Extract the (x, y) coordinate from the center of the cell holding the provided text.  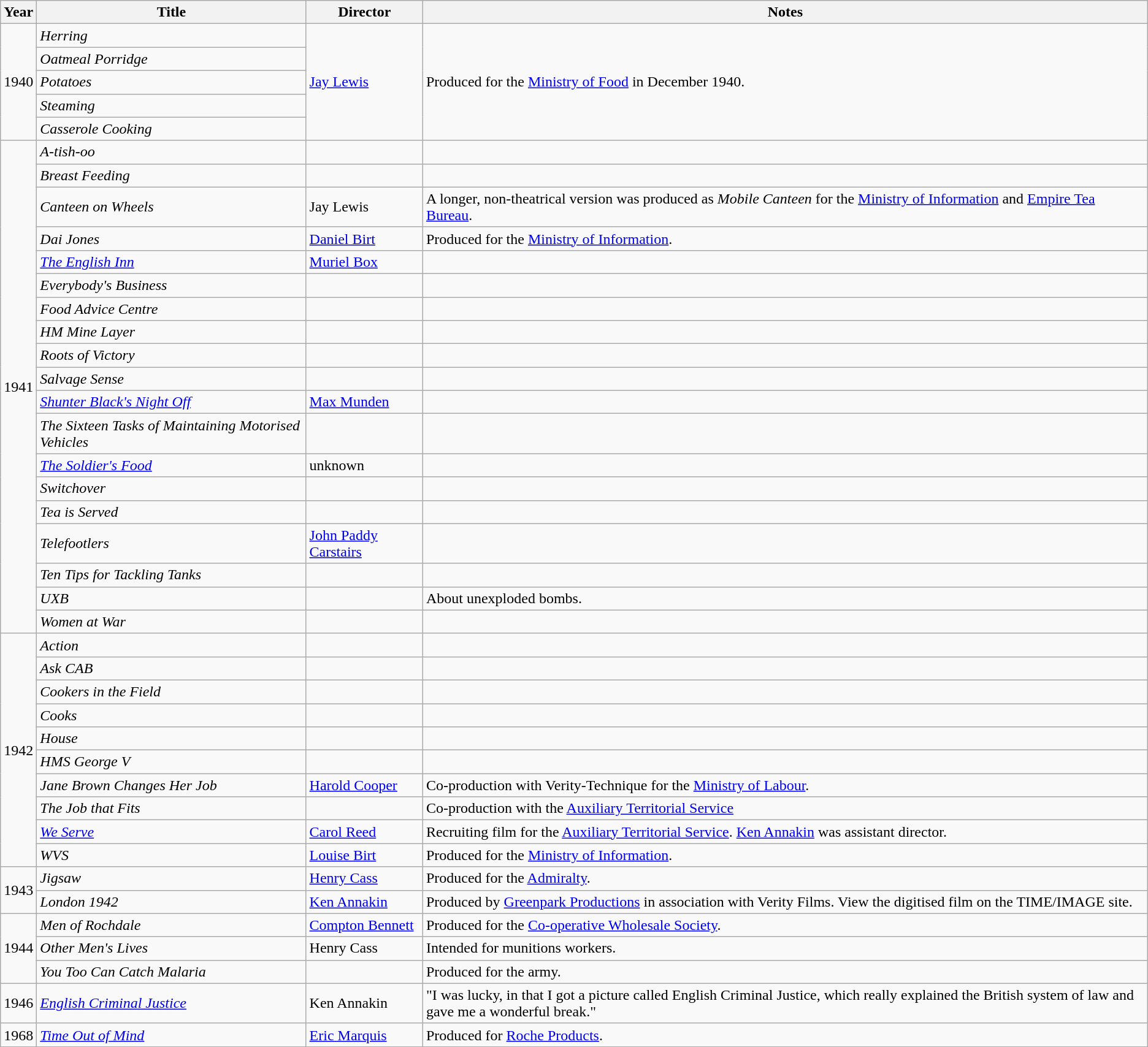
Recruiting film for the Auxiliary Territorial Service. Ken Annakin was assistant director. (785, 832)
Other Men's Lives (172, 948)
Women at War (172, 622)
Ten Tips for Tackling Tanks (172, 575)
Louise Birt (364, 855)
Time Out of Mind (172, 1035)
1941 (18, 387)
HMS George V (172, 762)
Year (18, 12)
The Soldier's Food (172, 465)
Roots of Victory (172, 356)
A longer, non-theatrical version was produced as Mobile Canteen for the Ministry of Information and Empire Tea Bureau. (785, 207)
Herring (172, 36)
Carol Reed (364, 832)
Food Advice Centre (172, 308)
1940 (18, 82)
Casserole Cooking (172, 129)
1944 (18, 948)
Breast Feeding (172, 175)
Action (172, 645)
Title (172, 12)
Co-production with Verity-Technique for the Ministry of Labour. (785, 785)
A-tish-oo (172, 152)
Men of Rochdale (172, 925)
Everybody's Business (172, 285)
London 1942 (172, 902)
The Sixteen Tasks of Maintaining Motorised Vehicles (172, 434)
1943 (18, 890)
About unexploded bombs. (785, 598)
Salvage Sense (172, 379)
House (172, 739)
The Job that Fits (172, 809)
HM Mine Layer (172, 332)
Produced for the Ministry of Food in December 1940. (785, 82)
Jane Brown Changes Her Job (172, 785)
UXB (172, 598)
Harold Cooper (364, 785)
Compton Bennett (364, 925)
Steaming (172, 105)
Canteen on Wheels (172, 207)
Ask CAB (172, 668)
The English Inn (172, 262)
English Criminal Justice (172, 1003)
Intended for munitions workers. (785, 948)
Telefootlers (172, 543)
Potatoes (172, 82)
Co-production with the Auxiliary Territorial Service (785, 809)
Produced for the army. (785, 972)
1968 (18, 1035)
We Serve (172, 832)
1946 (18, 1003)
Produced for the Co-operative Wholesale Society. (785, 925)
Switchover (172, 489)
Muriel Box (364, 262)
You Too Can Catch Malaria (172, 972)
Notes (785, 12)
Director (364, 12)
Produced for the Admiralty. (785, 878)
Jigsaw (172, 878)
Cookers in the Field (172, 691)
Tea is Served (172, 512)
WVS (172, 855)
Shunter Black's Night Off (172, 402)
1942 (18, 750)
Max Munden (364, 402)
unknown (364, 465)
Eric Marquis (364, 1035)
Produced by Greenpark Productions in association with Verity Films. View the digitised film on the TIME/IMAGE site. (785, 902)
Cooks (172, 715)
John Paddy Carstairs (364, 543)
Daniel Birt (364, 238)
Dai Jones (172, 238)
Oatmeal Porridge (172, 59)
Produced for Roche Products. (785, 1035)
